Search for the cell housing the specified text and yield its [x, y] center coordinate. 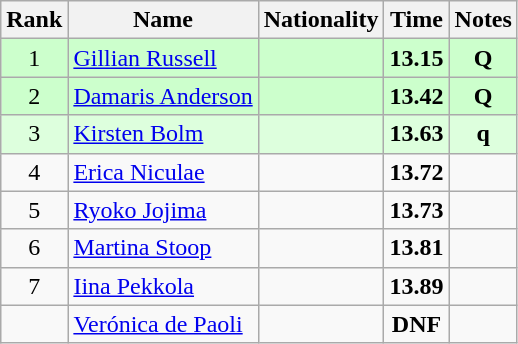
13.63 [416, 134]
7 [34, 286]
5 [34, 210]
Nationality [321, 20]
6 [34, 248]
Iina Pekkola [163, 286]
13.42 [416, 96]
Damaris Anderson [163, 96]
13.73 [416, 210]
13.81 [416, 248]
Rank [34, 20]
Verónica de Paoli [163, 324]
4 [34, 172]
Name [163, 20]
13.89 [416, 286]
DNF [416, 324]
Ryoko Jojima [163, 210]
13.15 [416, 58]
q [483, 134]
1 [34, 58]
Time [416, 20]
Kirsten Bolm [163, 134]
Notes [483, 20]
Erica Niculae [163, 172]
Gillian Russell [163, 58]
2 [34, 96]
3 [34, 134]
Martina Stoop [163, 248]
13.72 [416, 172]
